Extract the (x, y) coordinate from the center of the cell holding the provided text.  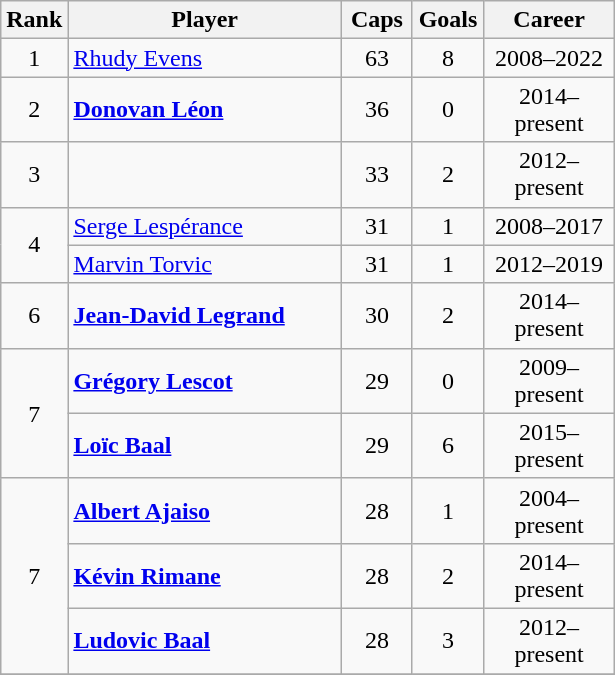
2004–present (550, 510)
Marvin Torvic (205, 264)
2015–present (550, 446)
Rank (34, 20)
2008–2022 (550, 58)
Caps (376, 20)
Jean-David Legrand (205, 316)
Donovan Léon (205, 110)
2012–2019 (550, 264)
8 (448, 58)
Ludovic Baal (205, 640)
Career (550, 20)
36 (376, 110)
Albert Ajaiso (205, 510)
Goals (448, 20)
33 (376, 174)
Serge Lespérance (205, 226)
2009–present (550, 380)
30 (376, 316)
Player (205, 20)
2008–2017 (550, 226)
Rhudy Evens (205, 58)
Loïc Baal (205, 446)
Kévin Rimane (205, 576)
4 (34, 245)
63 (376, 58)
Grégory Lescot (205, 380)
